Determine the (X, Y) coordinate at the center of the cell enclosing the given text.  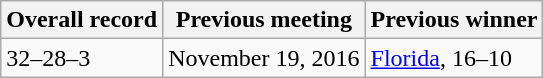
32–28–3 (82, 58)
Florida, 16–10 (454, 58)
November 19, 2016 (264, 58)
Overall record (82, 20)
Previous winner (454, 20)
Previous meeting (264, 20)
